Locate the cell with the specified text and output its (x, y) center coordinate. 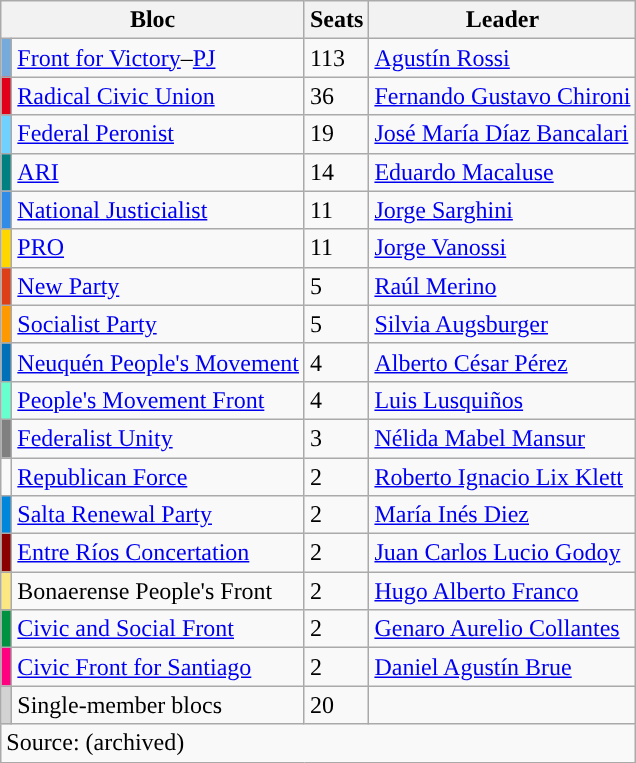
Bloc (153, 20)
Daniel Agustín Brue (502, 667)
Genaro Aurelio Collantes (502, 629)
Republican Force (158, 477)
Eduardo Macaluse (502, 172)
José María Díaz Bancalari (502, 134)
Raúl Merino (502, 286)
Federal Peronist (158, 134)
36 (336, 96)
National Justicialist (158, 210)
María Inés Diez (502, 515)
Single-member blocs (158, 705)
Source: (archived) (318, 743)
Salta Renewal Party (158, 515)
Alberto César Pérez (502, 362)
20 (336, 705)
Radical Civic Union (158, 96)
Jorge Sarghini (502, 210)
Luis Lusquiños (502, 400)
Jorge Vanossi (502, 248)
Socialist Party (158, 324)
PRO (158, 248)
19 (336, 134)
Civic Front for Santiago (158, 667)
Juan Carlos Lucio Godoy (502, 553)
Civic and Social Front (158, 629)
Agustín Rossi (502, 58)
Hugo Alberto Franco (502, 591)
Leader (502, 20)
Nélida Mabel Mansur (502, 438)
Neuquén People's Movement (158, 362)
Entre Ríos Concertation (158, 553)
Roberto Ignacio Lix Klett (502, 477)
Federalist Unity (158, 438)
People's Movement Front (158, 400)
3 (336, 438)
New Party (158, 286)
Front for Victory–PJ (158, 58)
Seats (336, 20)
Bonaerense People's Front (158, 591)
ARI (158, 172)
Silvia Augsburger (502, 324)
14 (336, 172)
Fernando Gustavo Chironi (502, 96)
113 (336, 58)
